Detect which cell encompasses the target text, then output its (X, Y) center coordinate. 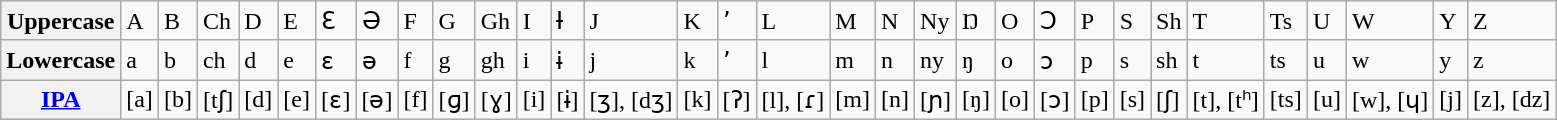
M (853, 21)
E (297, 21)
ŋ (976, 60)
L (793, 21)
k (698, 60)
[ɨ] (568, 100)
[l], [ɾ] (793, 100)
Ŋ (976, 21)
T (1226, 21)
[ɣ] (496, 100)
Uppercase (61, 21)
y (1451, 60)
Ɔ (1056, 21)
u (1326, 60)
g (454, 60)
Gh (496, 21)
[d] (258, 100)
[w], [ɥ] (1390, 100)
Sh (1169, 21)
[j] (1451, 100)
l (793, 60)
S (1132, 21)
[ɛ] (336, 100)
ə (377, 60)
d (258, 60)
ts (1286, 60)
b (178, 60)
ch (218, 60)
e (297, 60)
U (1326, 21)
i (534, 60)
[t], [tʰ] (1226, 100)
[i] (534, 100)
[ə] (377, 100)
[ʃ] (1169, 100)
K (698, 21)
[ɡ] (454, 100)
[o] (1016, 100)
gh (496, 60)
j (631, 60)
[b] (178, 100)
[a] (140, 100)
[ʒ], [dʒ] (631, 100)
p (1094, 60)
z (1512, 60)
[k] (698, 100)
[s] (1132, 100)
B (178, 21)
n (894, 60)
[u] (1326, 100)
W (1390, 21)
I (534, 21)
s (1132, 60)
ɨ (568, 60)
J (631, 21)
D (258, 21)
P (1094, 21)
ɔ (1056, 60)
ny (936, 60)
Ɨ (568, 21)
Z (1512, 21)
Ts (1286, 21)
[ɲ] (936, 100)
Ny (936, 21)
IPA (61, 100)
F (416, 21)
O (1016, 21)
A (140, 21)
[tʃ] (218, 100)
[e] (297, 100)
Ɛ (336, 21)
f (416, 60)
m (853, 60)
G (454, 21)
Lowercase (61, 60)
ɛ (336, 60)
a (140, 60)
Ch (218, 21)
[z], [dz] (1512, 100)
[m] (853, 100)
t (1226, 60)
o (1016, 60)
Ə (377, 21)
sh (1169, 60)
[ɔ] (1056, 100)
N (894, 21)
[ŋ] (976, 100)
w (1390, 60)
[p] (1094, 100)
[ʔ] (736, 100)
[f] (416, 100)
[n] (894, 100)
[ts] (1286, 100)
Y (1451, 21)
